Determine the [x, y] coordinate at the center of the cell enclosing the given text.  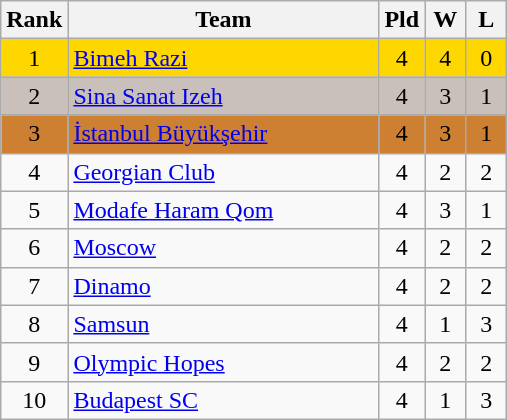
7 [34, 286]
5 [34, 210]
Pld [402, 20]
Georgian Club [224, 172]
0 [486, 58]
W [446, 20]
L [486, 20]
Dinamo [224, 286]
9 [34, 362]
10 [34, 400]
6 [34, 248]
Bimeh Razi [224, 58]
Budapest SC [224, 400]
Sina Sanat Izeh [224, 96]
Rank [34, 20]
Olympic Hopes [224, 362]
Modafe Haram Qom [224, 210]
Samsun [224, 324]
İstanbul Büyükşehir [224, 134]
8 [34, 324]
Moscow [224, 248]
Team [224, 20]
